Pinpoint the cell where the given text exists, returning its (x, y) midpoint coordinate. 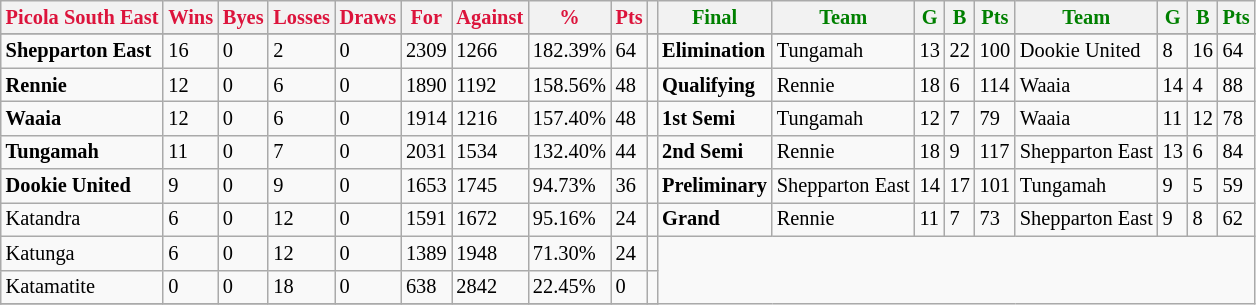
Preliminary (714, 186)
1745 (490, 186)
22.45% (570, 287)
78 (1236, 118)
132.40% (570, 152)
Draws (368, 17)
For (426, 17)
2842 (490, 287)
Losses (301, 17)
114 (995, 85)
Elimination (714, 51)
1591 (426, 219)
158.56% (570, 85)
88 (1236, 85)
59 (1236, 186)
1534 (490, 152)
Katunga (82, 253)
1653 (426, 186)
Byes (243, 17)
17 (960, 186)
2nd Semi (714, 152)
94.73% (570, 186)
Qualifying (714, 85)
Grand (714, 219)
Katandra (82, 219)
2309 (426, 51)
2 (301, 51)
% (570, 17)
1st Semi (714, 118)
101 (995, 186)
1948 (490, 253)
182.39% (570, 51)
84 (1236, 152)
95.16% (570, 219)
1216 (490, 118)
638 (426, 287)
1192 (490, 85)
1914 (426, 118)
117 (995, 152)
5 (1203, 186)
1266 (490, 51)
1672 (490, 219)
Picola South East (82, 17)
2031 (426, 152)
Against (490, 17)
22 (960, 51)
4 (1203, 85)
100 (995, 51)
157.40% (570, 118)
44 (630, 152)
Katamatite (82, 287)
Final (714, 17)
62 (1236, 219)
79 (995, 118)
36 (630, 186)
1389 (426, 253)
71.30% (570, 253)
Wins (190, 17)
1890 (426, 85)
73 (995, 219)
